Return the (X, Y) coordinate for the center point of the cell that contains the specified text.  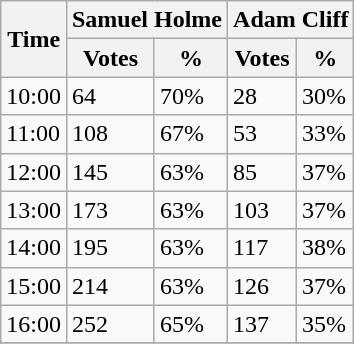
64 (110, 96)
30% (326, 96)
67% (190, 134)
12:00 (34, 172)
252 (110, 324)
53 (262, 134)
28 (262, 96)
11:00 (34, 134)
70% (190, 96)
145 (110, 172)
173 (110, 210)
16:00 (34, 324)
15:00 (34, 286)
85 (262, 172)
33% (326, 134)
35% (326, 324)
Time (34, 39)
Samuel Holme (146, 20)
38% (326, 248)
13:00 (34, 210)
65% (190, 324)
103 (262, 210)
14:00 (34, 248)
137 (262, 324)
126 (262, 286)
195 (110, 248)
117 (262, 248)
108 (110, 134)
214 (110, 286)
10:00 (34, 96)
Adam Cliff (291, 20)
